Find where the given text appears and provide that cell's center as (x, y) coordinate. 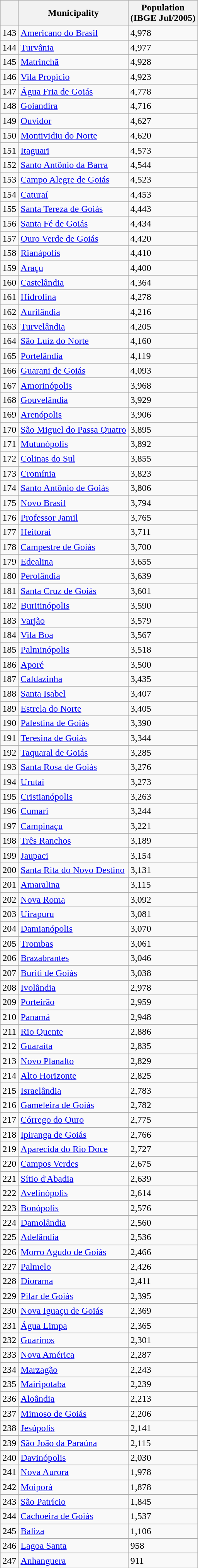
226 (9, 1252)
1,878 (163, 1487)
234 (9, 1370)
2,675 (163, 1164)
214 (9, 1076)
205 (9, 944)
3,579 (163, 620)
174 (9, 488)
Guarinos (73, 1340)
4,364 (163, 282)
2,365 (163, 1325)
Três Ranchos (73, 841)
Taquaral de Goiás (73, 753)
4,160 (163, 341)
3,061 (163, 944)
2,560 (163, 1223)
149 (9, 121)
3,154 (163, 855)
2,829 (163, 1061)
Sítio d'Abadia (73, 1179)
148 (9, 106)
235 (9, 1384)
2,766 (163, 1134)
2,825 (163, 1076)
Ivolândia (73, 988)
Campinaçu (73, 826)
153 (9, 179)
Santa Cruz de Goiás (73, 591)
187 (9, 679)
Porteirão (73, 1002)
2,206 (163, 1414)
2,030 (163, 1458)
147 (9, 91)
232 (9, 1340)
3,895 (163, 430)
Davinópolis (73, 1458)
4,716 (163, 106)
Itaguari (73, 150)
208 (9, 988)
211 (9, 1032)
3,221 (163, 826)
3,344 (163, 738)
Aloândia (73, 1399)
Santo Antônio da Barra (73, 165)
Nova Iguaçu de Goiás (73, 1311)
Israelândia (73, 1090)
167 (9, 385)
4,093 (163, 370)
3,929 (163, 400)
3,285 (163, 753)
182 (9, 606)
3,567 (163, 635)
240 (9, 1458)
Santa Rita do Novo Destino (73, 870)
178 (9, 547)
Amorinópolis (73, 385)
3,038 (163, 973)
São Patrício (73, 1502)
3,081 (163, 914)
Goiandira (73, 106)
Portelândia (73, 356)
Guaraíta (73, 1046)
Cumari (73, 811)
3,518 (163, 650)
4,928 (163, 62)
215 (9, 1090)
191 (9, 738)
Mairipotaba (73, 1384)
162 (9, 312)
3,765 (163, 518)
4,620 (163, 135)
216 (9, 1105)
Gouvelândia (73, 400)
4,923 (163, 77)
183 (9, 620)
Population(IBGE Jul/2005) (163, 13)
2,576 (163, 1208)
4,410 (163, 253)
Panamá (73, 1017)
176 (9, 518)
Ipiranga de Goiás (73, 1134)
3,855 (163, 459)
Colinas do Sul (73, 459)
161 (9, 297)
Aporé (73, 664)
2,775 (163, 1120)
4,544 (163, 165)
Ouro Verde de Goiás (73, 238)
152 (9, 165)
170 (9, 430)
Campos Verdes (73, 1164)
199 (9, 855)
Nova América (73, 1355)
229 (9, 1296)
231 (9, 1325)
2,727 (163, 1149)
Rio Quente (73, 1032)
3,263 (163, 797)
4,278 (163, 297)
230 (9, 1311)
200 (9, 870)
2,115 (163, 1443)
Brazabrantes (73, 958)
Buritinópolis (73, 606)
Avelinópolis (73, 1193)
186 (9, 664)
São João da Paraúna (73, 1443)
154 (9, 194)
Palminópolis (73, 650)
4,434 (163, 224)
1,537 (163, 1516)
Ouvidor (73, 121)
146 (9, 77)
163 (9, 326)
2,948 (163, 1017)
4,453 (163, 194)
Varjão (73, 620)
Aurilândia (73, 312)
2,782 (163, 1105)
196 (9, 811)
3,639 (163, 576)
218 (9, 1134)
2,978 (163, 988)
São Miguel do Passa Quatro (73, 430)
3,655 (163, 562)
4,977 (163, 47)
227 (9, 1267)
Caturaí (73, 194)
2,959 (163, 1002)
2,886 (163, 1032)
Cristianópolis (73, 797)
165 (9, 356)
184 (9, 635)
179 (9, 562)
3,115 (163, 885)
Turvelândia (73, 326)
168 (9, 400)
2,239 (163, 1384)
Morro Agudo de Goiás (73, 1252)
Moiporá (73, 1487)
197 (9, 826)
3,189 (163, 841)
Jaupaci (73, 855)
2,141 (163, 1428)
156 (9, 224)
3,405 (163, 709)
Nova Aurora (73, 1472)
Palestina de Goiás (73, 723)
220 (9, 1164)
2,243 (163, 1370)
Diorama (73, 1281)
2,395 (163, 1296)
Mimoso de Goiás (73, 1414)
2,466 (163, 1252)
Mutunópolis (73, 444)
Professor Jamil (73, 518)
Anhanguera (73, 1560)
Baliza (73, 1531)
177 (9, 532)
Turvânia (73, 47)
3,244 (163, 811)
Buriti de Goiás (73, 973)
4,443 (163, 209)
245 (9, 1531)
241 (9, 1472)
Santo Antônio de Goiás (73, 488)
2,301 (163, 1340)
Araçu (73, 268)
2,639 (163, 1179)
190 (9, 723)
3,276 (163, 767)
1,845 (163, 1502)
Gameleira de Goiás (73, 1105)
Cachoeira de Goiás (73, 1516)
2,287 (163, 1355)
201 (9, 885)
143 (9, 33)
Rianápolis (73, 253)
2,614 (163, 1193)
3,700 (163, 547)
160 (9, 282)
181 (9, 591)
151 (9, 150)
4,216 (163, 312)
Trombas (73, 944)
4,205 (163, 326)
3,892 (163, 444)
Bonópolis (73, 1208)
237 (9, 1414)
Cromínia (73, 474)
1,106 (163, 1531)
210 (9, 1017)
159 (9, 268)
3,390 (163, 723)
4,420 (163, 238)
198 (9, 841)
3,823 (163, 474)
2,783 (163, 1090)
239 (9, 1443)
233 (9, 1355)
Marzagão (73, 1370)
Pilar de Goiás (73, 1296)
Novo Planalto (73, 1061)
169 (9, 414)
São Luíz do Norte (73, 341)
144 (9, 47)
Aparecida do Rio Doce (73, 1149)
3,092 (163, 900)
244 (9, 1516)
2,536 (163, 1237)
Lagoa Santa (73, 1546)
3,968 (163, 385)
Vila Propício (73, 77)
3,906 (163, 414)
Amaralina (73, 885)
203 (9, 914)
958 (163, 1546)
Municipality (73, 13)
3,070 (163, 929)
202 (9, 900)
221 (9, 1179)
222 (9, 1193)
Teresina de Goiás (73, 738)
2,426 (163, 1267)
Caldazinha (73, 679)
171 (9, 444)
Heitoraí (73, 532)
223 (9, 1208)
2,213 (163, 1399)
Palmelo (73, 1267)
194 (9, 782)
Uirapuru (73, 914)
Água Fria de Goiás (73, 91)
3,806 (163, 488)
Água Limpa (73, 1325)
4,778 (163, 91)
Arenópolis (73, 414)
Edealina (73, 562)
246 (9, 1546)
213 (9, 1061)
209 (9, 1002)
2,411 (163, 1281)
189 (9, 709)
3,711 (163, 532)
155 (9, 209)
3,046 (163, 958)
236 (9, 1399)
247 (9, 1560)
Hidrolina (73, 297)
150 (9, 135)
Americano do Brasil (73, 33)
3,794 (163, 503)
Jesúpolis (73, 1428)
Perolândia (73, 576)
2,369 (163, 1311)
224 (9, 1223)
175 (9, 503)
4,978 (163, 33)
4,119 (163, 356)
Vila Boa (73, 635)
4,627 (163, 121)
3,407 (163, 694)
Alto Horizonte (73, 1076)
185 (9, 650)
243 (9, 1502)
193 (9, 767)
195 (9, 797)
173 (9, 474)
242 (9, 1487)
158 (9, 253)
4,573 (163, 150)
172 (9, 459)
212 (9, 1046)
217 (9, 1120)
238 (9, 1428)
Matrinchã (73, 62)
Damolândia (73, 1223)
4,400 (163, 268)
3,601 (163, 591)
3,435 (163, 679)
157 (9, 238)
Santa Tereza de Goiás (73, 209)
145 (9, 62)
192 (9, 753)
3,590 (163, 606)
Santa Isabel (73, 694)
Damianópolis (73, 929)
Santa Rosa de Goiás (73, 767)
Adelândia (73, 1237)
180 (9, 576)
188 (9, 694)
206 (9, 958)
3,500 (163, 664)
911 (163, 1560)
Campo Alegre de Goiás (73, 179)
219 (9, 1149)
Guarani de Goiás (73, 370)
228 (9, 1281)
Córrego do Ouro (73, 1120)
Novo Brasil (73, 503)
207 (9, 973)
Nova Roma (73, 900)
Estrela do Norte (73, 709)
204 (9, 929)
225 (9, 1237)
1,978 (163, 1472)
4,523 (163, 179)
2,835 (163, 1046)
3,273 (163, 782)
Castelândia (73, 282)
Urutaí (73, 782)
164 (9, 341)
166 (9, 370)
Campestre de Goiás (73, 547)
Santa Fé de Goiás (73, 224)
Montividiu do Norte (73, 135)
3,131 (163, 870)
